For the text-containing cell, return its midpoint in (X, Y) coordinate format. 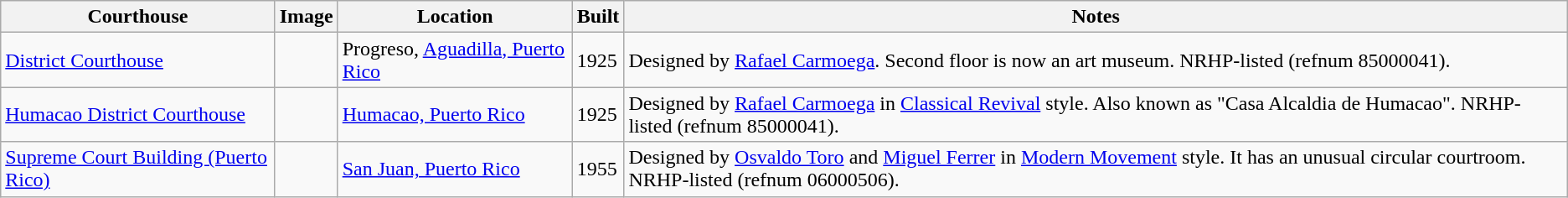
Courthouse (137, 17)
Location (455, 17)
Notes (1096, 17)
Humacao, Puerto Rico (455, 114)
Supreme Court Building (Puerto Rico) (137, 169)
1955 (598, 169)
San Juan, Puerto Rico (455, 169)
Designed by Rafael Carmoega in Classical Revival style. Also known as "Casa Alcaldia de Humacao". NRHP-listed (refnum 85000041). (1096, 114)
District Courthouse (137, 60)
Built (598, 17)
Image (307, 17)
Humacao District Courthouse (137, 114)
Designed by Rafael Carmoega. Second floor is now an art museum. NRHP-listed (refnum 85000041). (1096, 60)
Progreso, Aguadilla, Puerto Rico (455, 60)
Designed by Osvaldo Toro and Miguel Ferrer in Modern Movement style. It has an unusual circular courtroom. NRHP-listed (refnum 06000506). (1096, 169)
